Search for the cell housing the specified text and yield its [x, y] center coordinate. 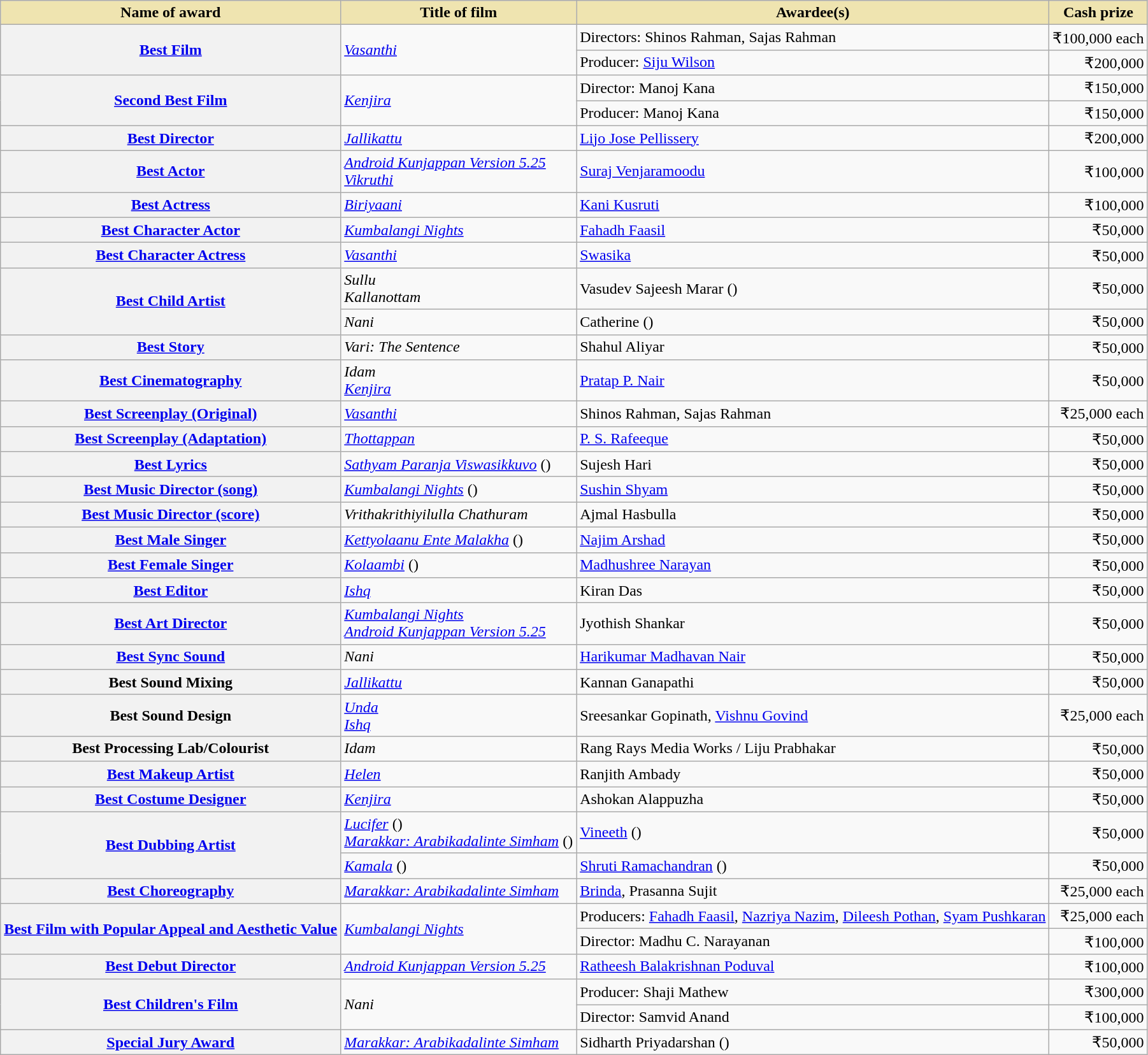
Shruti Ramachandran () [813, 866]
Best Sync Sound [171, 657]
Biriyaani [459, 205]
Sreesankar Gopinath, Vishnu Govind [813, 715]
Sushin Shyam [813, 489]
Best Story [171, 347]
Name of award [171, 13]
Kumbalangi Nights () [459, 489]
Best Sound Mixing [171, 682]
Best Actor [171, 172]
Producer: Shaji Mathew [813, 992]
SulluKallanottam [459, 288]
Best Child Artist [171, 301]
Jyothish Shankar [813, 623]
Vrithakrithiyilulla Chathuram [459, 515]
Suraj Venjaramoodu [813, 172]
Kolaambi () [459, 565]
Lijo Jose Pellissery [813, 138]
Best Makeup Artist [171, 774]
₹300,000 [1098, 992]
Ranjith Ambady [813, 774]
Vineeth () [813, 832]
Sathyam Paranja Viswasikkuvo () [459, 464]
Kannan Ganapathi [813, 682]
Best Music Director (score) [171, 515]
Best Costume Designer [171, 799]
Cash prize [1098, 13]
Lucifer () Marakkar: Arabikadalinte Simham () [459, 832]
Special Jury Award [171, 1042]
Best Children's Film [171, 1004]
Shahul Aliyar [813, 347]
Pratap P. Nair [813, 381]
Second Best Film [171, 101]
Title of film [459, 13]
Best Art Director [171, 623]
Vari: The Sentence [459, 347]
Best Actress [171, 205]
Fahadh Faasil [813, 230]
Best Processing Lab/Colourist [171, 749]
Best Dubbing Artist [171, 845]
Najim Arshad [813, 540]
Idam Kenjira [459, 381]
Helen [459, 774]
Thottappan [459, 439]
Sujesh Hari [813, 464]
P. S. Rafeeque [813, 439]
Best Choreography [171, 891]
Best Screenplay (Original) [171, 414]
Ashokan Alappuzha [813, 799]
Best Editor [171, 591]
Best Director [171, 138]
Best Music Director (song) [171, 489]
Harikumar Madhavan Nair [813, 657]
Best Lyrics [171, 464]
Producers: Fahadh Faasil, Nazriya Nazim, Dileesh Pothan, Syam Pushkaran [813, 916]
Kiran Das [813, 591]
Idam [459, 749]
Ajmal Hasbulla [813, 515]
Ratheesh Balakrishnan Poduval [813, 966]
Android Kunjappan Version 5.25Vikruthi [459, 172]
Best Screenplay (Adaptation) [171, 439]
Director: Samvid Anand [813, 1017]
Shinos Rahman, Sajas Rahman [813, 414]
Best Cinematography [171, 381]
Ishq [459, 591]
₹100,000 each [1098, 38]
Sidharth Priyadarshan () [813, 1042]
Director: Manoj Kana [813, 88]
Best Female Singer [171, 565]
Swasika [813, 255]
Director: Madhu C. Narayanan [813, 942]
Android Kunjappan Version 5.25 [459, 966]
UndaIshq [459, 715]
Best Character Actress [171, 255]
Madhushree Narayan [813, 565]
Producer: Manoj Kana [813, 113]
Producer: Siju Wilson [813, 62]
Best Film [171, 50]
Best Male Singer [171, 540]
Kamala () [459, 866]
Best Sound Design [171, 715]
Catherine () [813, 322]
Best Character Actor [171, 230]
Best Film with Popular Appeal and Aesthetic Value [171, 929]
Brinda, Prasanna Sujit [813, 891]
Kettyolaanu Ente Malakha () [459, 540]
Kumbalangi NightsAndroid Kunjappan Version 5.25 [459, 623]
Kani Kusruti [813, 205]
Best Debut Director [171, 966]
Rang Rays Media Works / Liju Prabhakar [813, 749]
Vasudev Sajeesh Marar () [813, 288]
Awardee(s) [813, 13]
Directors: Shinos Rahman, Sajas Rahman [813, 38]
